Locate the cell with the specified text and output its (x, y) center coordinate. 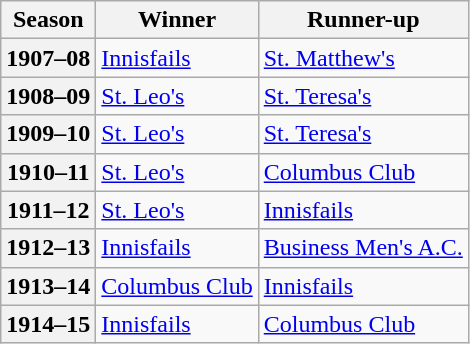
Business Men's A.C. (363, 248)
1914–15 (48, 324)
1908–09 (48, 96)
Season (48, 20)
1910–11 (48, 172)
Runner-up (363, 20)
1911–12 (48, 210)
St. Matthew's (363, 58)
1909–10 (48, 134)
Winner (177, 20)
1912–13 (48, 248)
1907–08 (48, 58)
1913–14 (48, 286)
